From the cell containing the given text, extract its center point as (X, Y) coordinate. 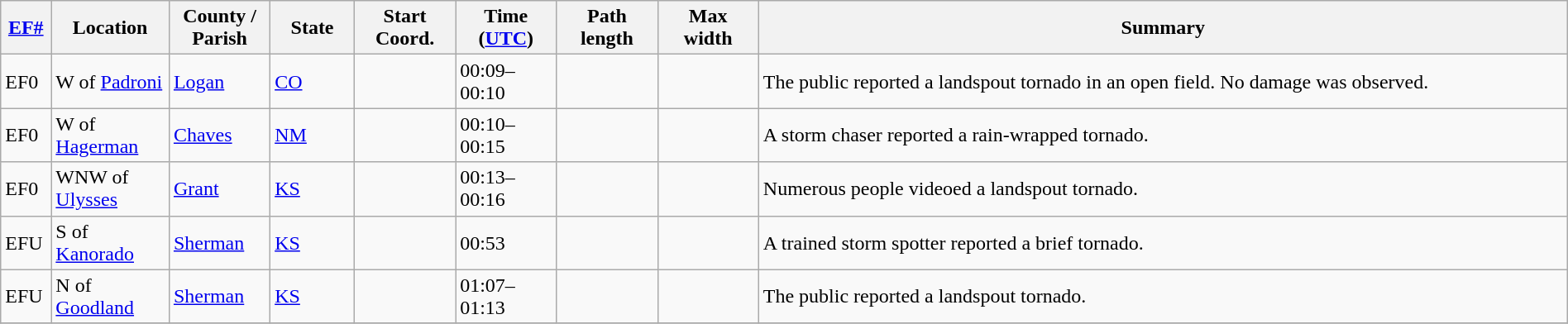
Chaves (219, 136)
W of Padroni (111, 81)
00:10–00:15 (506, 136)
00:53 (506, 243)
Grant (219, 188)
Numerous people videoed a landspout tornado. (1163, 188)
Time (UTC) (506, 28)
Logan (219, 81)
The public reported a landspout tornado in an open field. No damage was observed. (1163, 81)
N of Goodland (111, 296)
Path length (607, 28)
A storm chaser reported a rain-wrapped tornado. (1163, 136)
EF# (26, 28)
00:09–00:10 (506, 81)
W of Hagerman (111, 136)
Max width (708, 28)
00:13–00:16 (506, 188)
The public reported a landspout tornado. (1163, 296)
NM (313, 136)
CO (313, 81)
Summary (1163, 28)
Start Coord. (404, 28)
A trained storm spotter reported a brief tornado. (1163, 243)
State (313, 28)
Location (111, 28)
S of Kanorado (111, 243)
WNW of Ulysses (111, 188)
01:07–01:13 (506, 296)
County / Parish (219, 28)
